Detect which cell encompasses the target text, then output its [x, y] center coordinate. 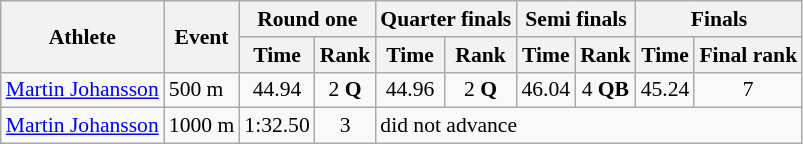
Finals [720, 19]
Event [202, 36]
44.96 [410, 90]
45.24 [666, 90]
Round one [307, 19]
7 [748, 90]
Final rank [748, 55]
44.94 [276, 90]
4 QB [606, 90]
1:32.50 [276, 126]
Athlete [82, 36]
did not advance [588, 126]
Semi finals [576, 19]
500 m [202, 90]
46.04 [546, 90]
3 [346, 126]
1000 m [202, 126]
Quarter finals [446, 19]
